Return the [X, Y] coordinate for the center point of the cell that contains the specified text.  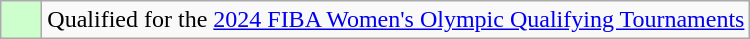
Qualified for the 2024 FIBA Women's Olympic Qualifying Tournaments [396, 20]
